Determine the [X, Y] coordinate at the center of the cell enclosing the given text.  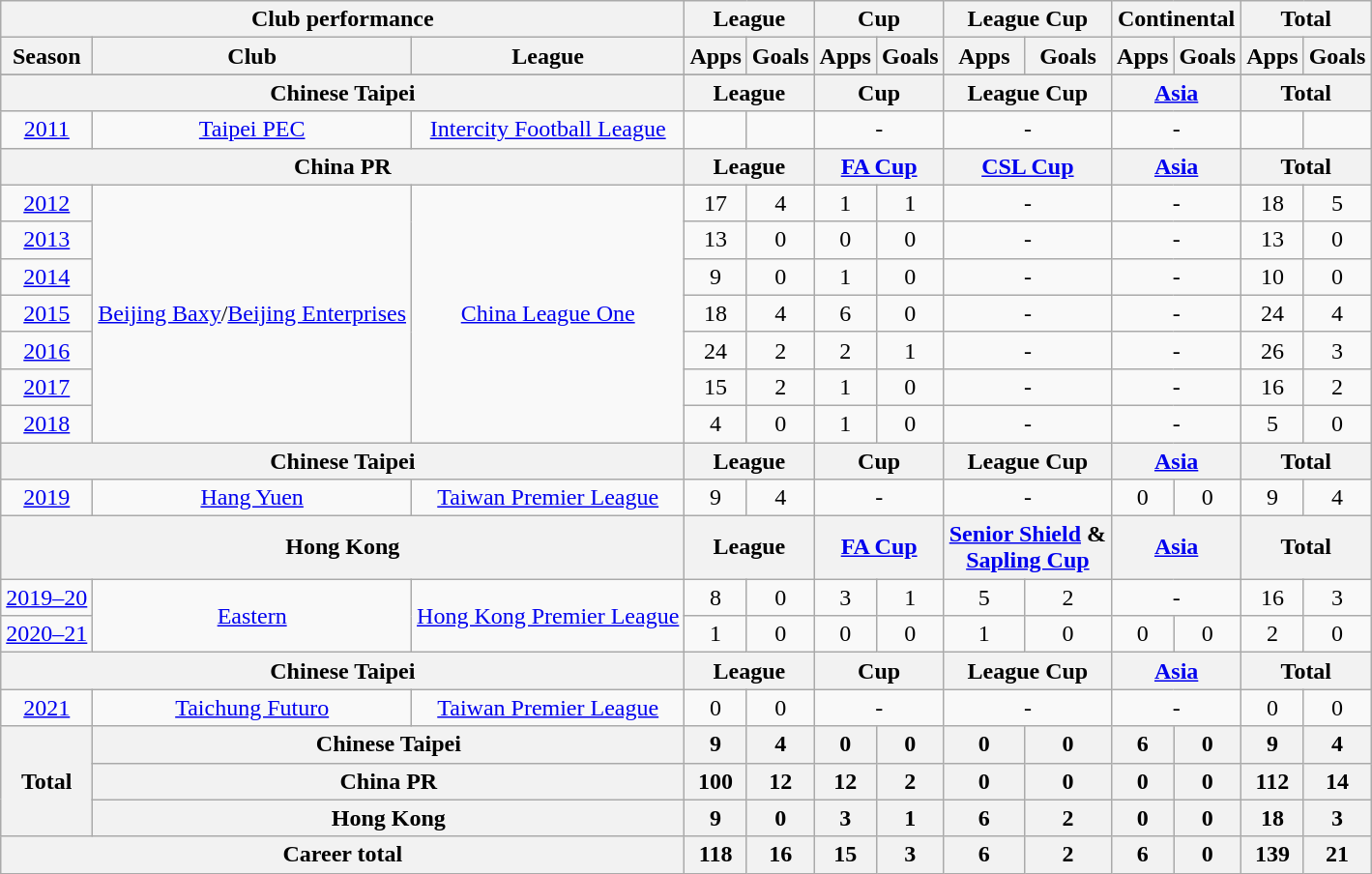
100 [715, 781]
Career total [342, 855]
Eastern [252, 616]
2014 [46, 277]
2019 [46, 498]
2018 [46, 423]
CSL Cup [1027, 166]
Continental [1177, 19]
Hang Yuen [252, 498]
14 [1337, 781]
21 [1337, 855]
2019–20 [46, 597]
2013 [46, 240]
112 [1272, 781]
Intercity Football League [548, 130]
Taichung Futuro [252, 708]
2015 [46, 313]
Taipei PEC [252, 130]
10 [1272, 277]
Club [252, 56]
China League One [548, 313]
26 [1272, 350]
Beijing Baxy/Beijing Enterprises [252, 313]
2020–21 [46, 634]
2012 [46, 203]
139 [1272, 855]
Season [46, 56]
Hong Kong Premier League [548, 616]
17 [715, 203]
2011 [46, 130]
8 [715, 597]
2017 [46, 387]
Club performance [342, 19]
Senior Shield & Sapling Cup [1027, 547]
2021 [46, 708]
2016 [46, 350]
118 [715, 855]
